Return the [X, Y] coordinate for the center point of the cell that contains the specified text.  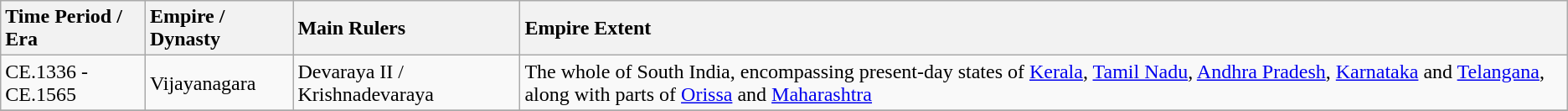
CE.1336 - CE.1565 [74, 82]
Main Rulers [407, 29]
Devaraya II / Krishnadevaraya [407, 82]
Time Period / Era [74, 29]
Empire / Dynasty [219, 29]
Vijayanagara [219, 82]
Empire Extent [1044, 29]
